Detect which cell encompasses the target text, then output its [x, y] center coordinate. 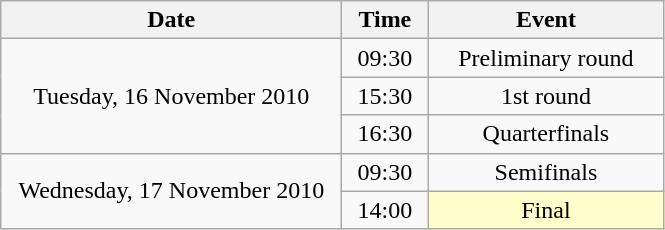
Event [546, 20]
Date [172, 20]
Final [546, 210]
1st round [546, 96]
16:30 [385, 134]
Time [385, 20]
Quarterfinals [546, 134]
Semifinals [546, 172]
Tuesday, 16 November 2010 [172, 96]
15:30 [385, 96]
Wednesday, 17 November 2010 [172, 191]
14:00 [385, 210]
Preliminary round [546, 58]
